Find where the given text appears and provide that cell's center as [x, y] coordinate. 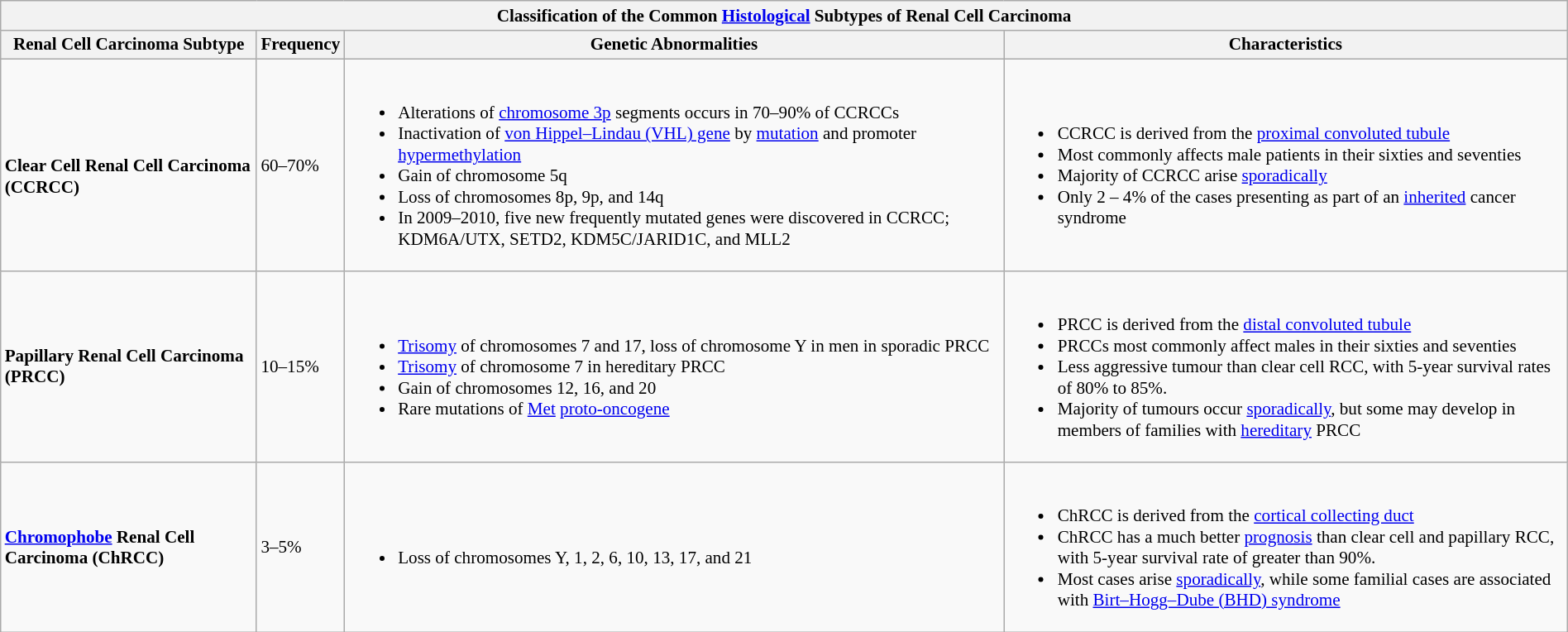
Renal Cell Carcinoma Subtype [129, 45]
Characteristics [1286, 45]
10–15% [300, 367]
Papillary Renal Cell Carcinoma (PRCC) [129, 367]
3–5% [300, 548]
Frequency [300, 45]
60–70% [300, 165]
Genetic Abnormalities [673, 45]
Clear Cell Renal Cell Carcinoma (CCRCC) [129, 165]
Loss of chromosomes Y, 1, 2, 6, 10, 13, 17, and 21 [673, 548]
Classification of the Common Histological Subtypes of Renal Cell Carcinoma [784, 15]
Chromophobe Renal Cell Carcinoma (ChRCC) [129, 548]
